Pinpoint the cell where the given text exists, returning its (x, y) midpoint coordinate. 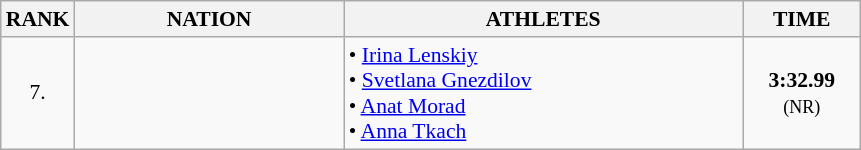
RANK (38, 19)
TIME (802, 19)
3:32.99 (NR) (802, 93)
• Irina Lenskiy• Svetlana Gnezdilov• Anat Morad• Anna Tkach (544, 93)
ATHLETES (544, 19)
NATION (208, 19)
7. (38, 93)
